Search for the cell housing the specified text and yield its (x, y) center coordinate. 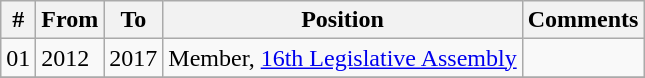
Position (342, 20)
To (134, 20)
Comments (583, 20)
01 (18, 58)
2012 (70, 58)
Member, 16th Legislative Assembly (342, 58)
2017 (134, 58)
From (70, 20)
# (18, 20)
